Pinpoint the cell where the given text exists, returning its (x, y) midpoint coordinate. 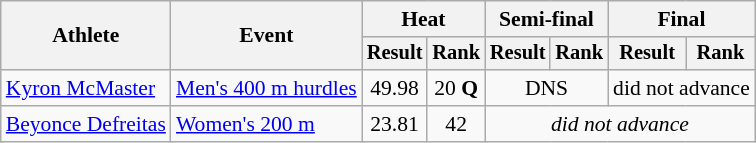
Athlete (86, 36)
Kyron McMaster (86, 88)
23.81 (395, 124)
49.98 (395, 88)
Heat (424, 19)
Men's 400 m hurdles (266, 88)
Semi-final (546, 19)
Women's 200 m (266, 124)
Event (266, 36)
42 (456, 124)
Final (682, 19)
20 Q (456, 88)
DNS (546, 88)
Beyonce Defreitas (86, 124)
